Return [X, Y] of the center of cell containing provided text 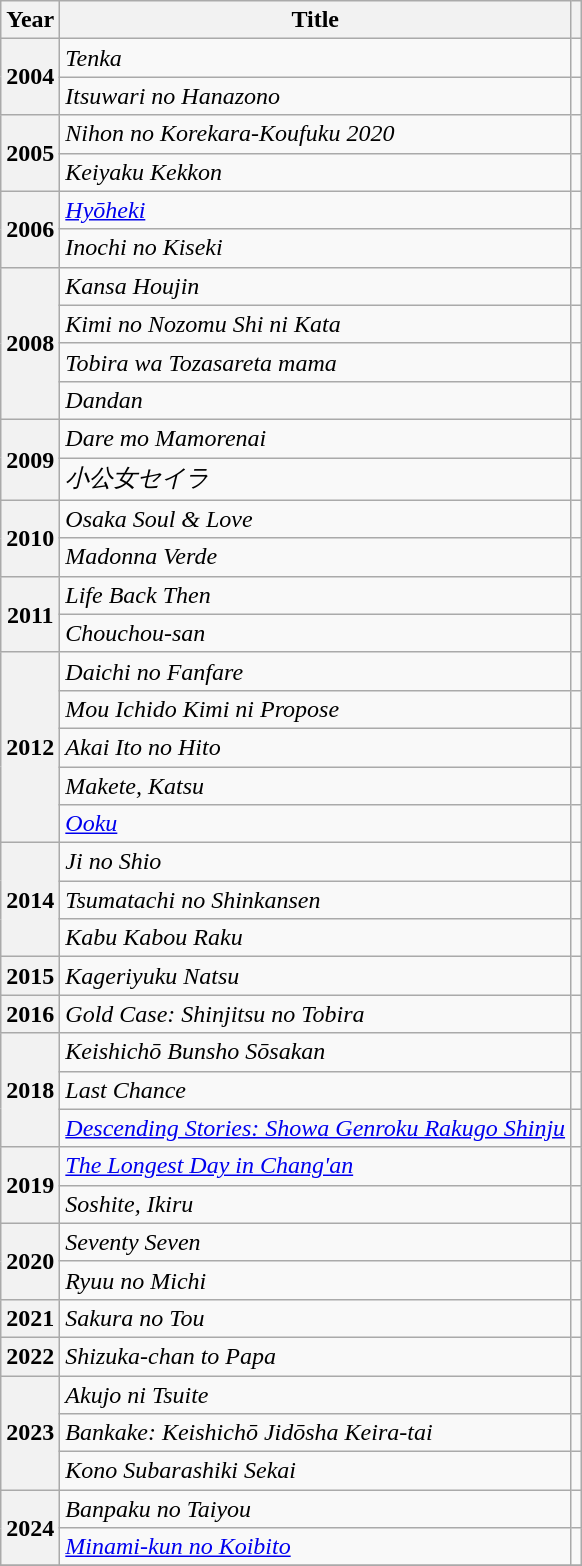
Nihon no Korekara-Koufuku 2020 [316, 134]
2020 [30, 1261]
Minami-kun no Koibito [316, 1547]
小公女セイラ [316, 480]
The Longest Day in Chang'an [316, 1166]
Kimi no Nozomu Shi ni Kata [316, 324]
Inochi no Kiseki [316, 248]
Kabu Kabou Raku [316, 938]
Gold Case: Shinjitsu no Tobira [316, 1014]
2022 [30, 1356]
2023 [30, 1433]
2010 [30, 538]
Tenka [316, 58]
Madonna Verde [316, 557]
2019 [30, 1185]
Kono Subarashiki Sekai [316, 1471]
Seventy Seven [316, 1242]
2005 [30, 153]
2018 [30, 1090]
Akai Ito no Hito [316, 747]
Keishichō Bunsho Sōsakan [316, 1052]
2009 [30, 460]
Kansa Houjin [316, 286]
Life Back Then [316, 595]
Tsumatachi no Shinkansen [316, 900]
2016 [30, 1014]
Daichi no Fanfare [316, 671]
Chouchou-san [316, 633]
Hyōheki [316, 210]
Title [316, 20]
Ji no Shio [316, 862]
Last Chance [316, 1090]
Banpaku no Taiyou [316, 1509]
2015 [30, 976]
Dandan [316, 400]
Kageriyuku Natsu [316, 976]
Sakura no Tou [316, 1318]
Akujo ni Tsuite [316, 1395]
Mou Ichido Kimi ni Propose [316, 709]
Ryuu no Michi [316, 1280]
Shizuka-chan to Papa [316, 1356]
Makete, Katsu [316, 785]
Ooku [316, 824]
2004 [30, 77]
2024 [30, 1528]
Keiyaku Kekkon [316, 172]
2011 [30, 614]
Tobira wa Tozasareta mama [316, 362]
2014 [30, 900]
Descending Stories: Showa Genroku Rakugo Shinju [316, 1128]
Soshite, Ikiru [316, 1204]
Year [30, 20]
Bankake: Keishichō Jidōsha Keira-tai [316, 1433]
Itsuwari no Hanazono [316, 96]
2021 [30, 1318]
Osaka Soul & Love [316, 519]
2006 [30, 229]
2012 [30, 747]
2008 [30, 343]
Dare mo Mamorenai [316, 438]
